Provide the [X, Y] coordinate of the cell's center where the given text is located.  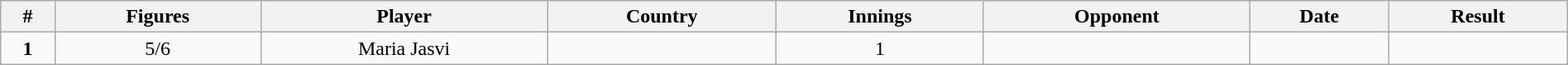
Maria Jasvi [404, 48]
Figures [157, 17]
Date [1320, 17]
Opponent [1116, 17]
Player [404, 17]
Country [662, 17]
# [28, 17]
Innings [880, 17]
5/6 [157, 48]
Result [1479, 17]
